Extract the (X, Y) coordinate from the center of the cell holding the provided text.  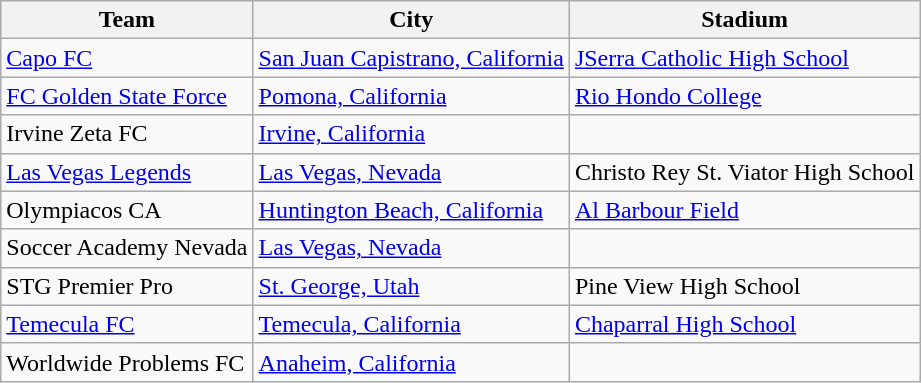
Team (127, 20)
Irvine Zeta FC (127, 134)
Capo FC (127, 58)
Rio Hondo College (744, 96)
Temecula FC (127, 324)
Temecula, California (411, 324)
JSerra Catholic High School (744, 58)
Irvine, California (411, 134)
Olympiacos CA (127, 210)
Al Barbour Field (744, 210)
St. George, Utah (411, 286)
Worldwide Problems FC (127, 362)
STG Premier Pro (127, 286)
San Juan Capistrano, California (411, 58)
Pomona, California (411, 96)
Las Vegas Legends (127, 172)
Soccer Academy Nevada (127, 248)
Stadium (744, 20)
Chaparral High School (744, 324)
Anaheim, California (411, 362)
Christo Rey St. Viator High School (744, 172)
Pine View High School (744, 286)
Huntington Beach, California (411, 210)
FC Golden State Force (127, 96)
City (411, 20)
